Pinpoint the cell where the given text exists, returning its (x, y) midpoint coordinate. 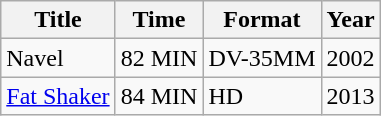
82 MIN (159, 58)
2002 (350, 58)
Navel (58, 58)
Format (262, 20)
Time (159, 20)
HD (262, 96)
Title (58, 20)
84 MIN (159, 96)
DV-35MM (262, 58)
Fat Shaker (58, 96)
2013 (350, 96)
Year (350, 20)
